Return [x, y] of the center of cell containing provided text 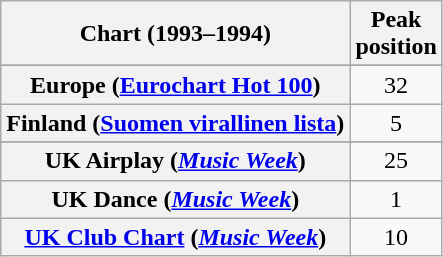
10 [396, 237]
UK Dance (Music Week) [176, 199]
Europe (Eurochart Hot 100) [176, 85]
32 [396, 85]
UK Airplay (Music Week) [176, 161]
Chart (1993–1994) [176, 34]
Peakposition [396, 34]
1 [396, 199]
5 [396, 123]
25 [396, 161]
Finland (Suomen virallinen lista) [176, 123]
UK Club Chart (Music Week) [176, 237]
